Determine the (X, Y) coordinate at the center of the cell enclosing the given text.  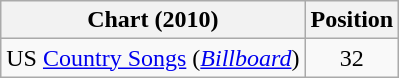
Chart (2010) (153, 20)
US Country Songs (Billboard) (153, 58)
32 (352, 58)
Position (352, 20)
